For the text-containing cell, return its midpoint in [x, y] coordinate format. 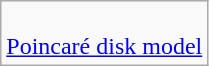
Poincaré disk model [104, 34]
